Locate the cell with the specified text and output its (X, Y) center coordinate. 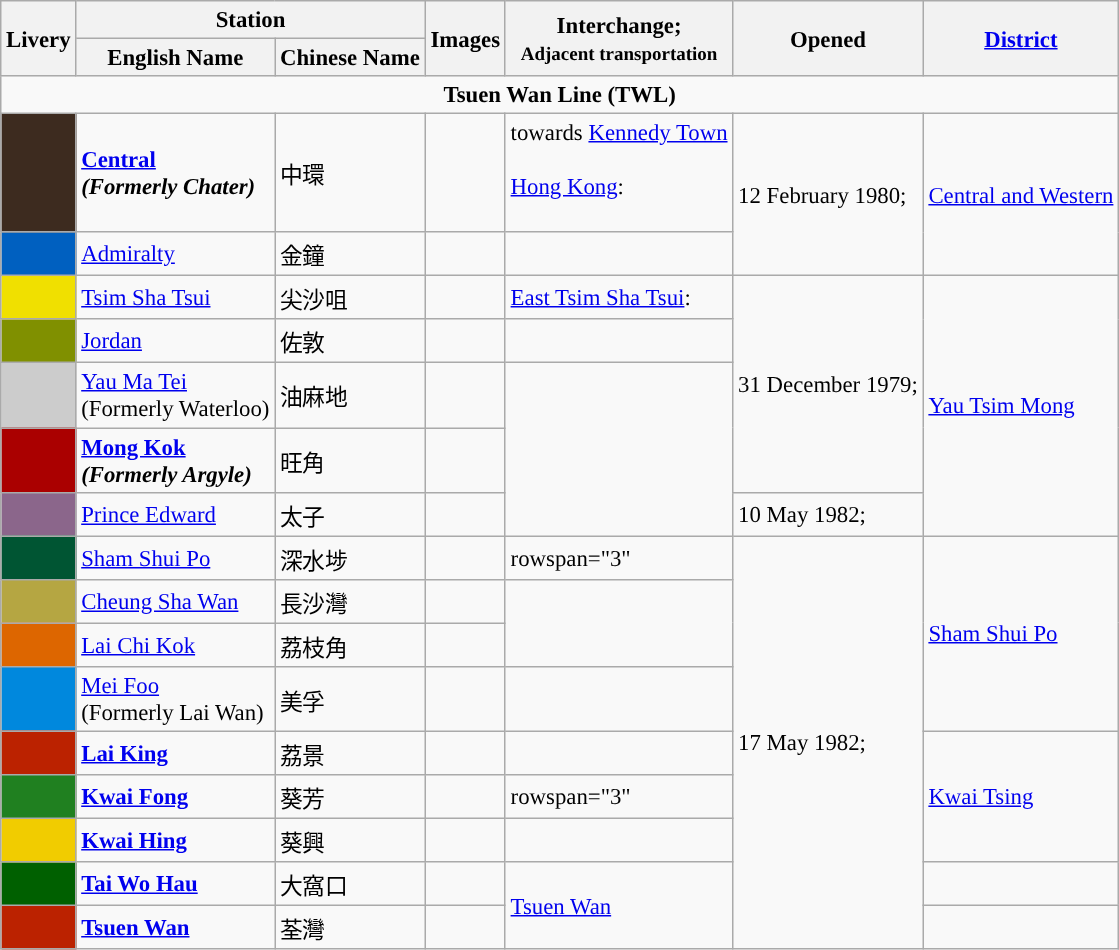
葵芳 (350, 797)
葵興 (350, 840)
Central and Western (1021, 195)
English Name (176, 58)
31 December 1979; (828, 384)
荃灣 (350, 928)
大窩口 (350, 884)
Yau Ma Tei(Formerly Waterloo) (176, 396)
Jordan (176, 342)
Kwai Hing (176, 840)
Interchange;Adjacent transportation (619, 38)
Tai Wo Hau (176, 884)
Mong Kok(Formerly Argyle) (176, 460)
尖沙咀 (350, 298)
Tsuen Wan Line (TWL) (560, 95)
12 February 1980; (828, 195)
Central(Formerly Chater) (176, 174)
Kwai Tsing (1021, 796)
Admiralty (176, 254)
District (1021, 38)
旺角 (350, 460)
太子 (350, 514)
Lai Chi Kok (176, 645)
荔景 (350, 753)
Prince Edward (176, 514)
美孚 (350, 700)
Cheung Sha Wan (176, 601)
towards Kennedy Town Hong Kong: (619, 174)
Chinese Name (350, 58)
油麻地 (350, 396)
Tsim Sha Tsui (176, 298)
Lai King (176, 753)
East Tsim Sha Tsui: (619, 298)
Mei Foo(Formerly Lai Wan) (176, 700)
Opened (828, 38)
Yau Tsim Mong (1021, 406)
17 May 1982; (828, 742)
Livery (38, 38)
佐敦 (350, 342)
金鐘 (350, 254)
中環 (350, 174)
Station (250, 20)
10 May 1982; (828, 514)
Kwai Fong (176, 797)
深水埗 (350, 558)
Images (465, 38)
長沙灣 (350, 601)
荔枝角 (350, 645)
